Output the (x, y) coordinate of the center of the cell containing the given text.  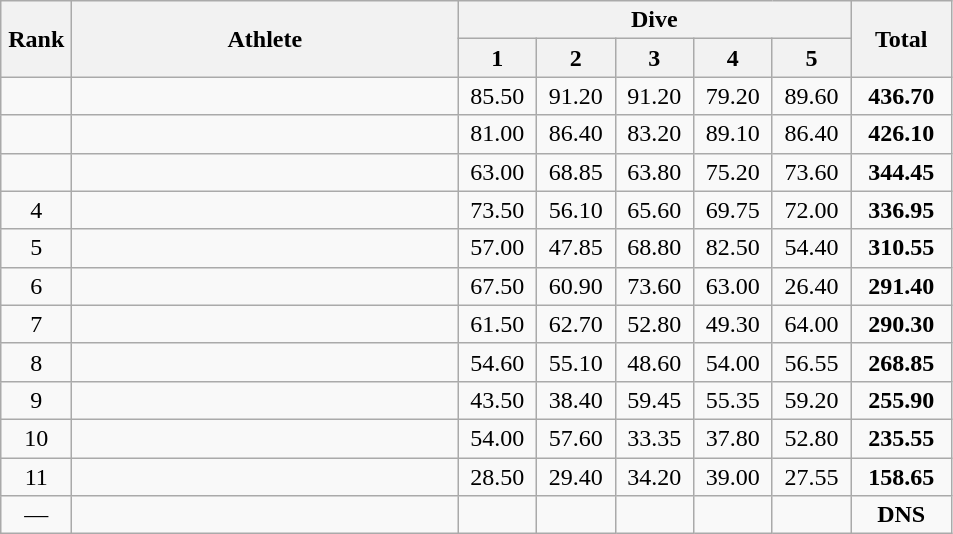
75.20 (734, 172)
Athlete (265, 39)
48.60 (654, 362)
7 (36, 324)
235.55 (902, 438)
255.90 (902, 400)
336.95 (902, 210)
55.35 (734, 400)
Dive (654, 20)
54.60 (498, 362)
26.40 (812, 286)
68.85 (576, 172)
27.55 (812, 477)
68.80 (654, 248)
63.80 (654, 172)
Total (902, 39)
62.70 (576, 324)
310.55 (902, 248)
426.10 (902, 134)
DNS (902, 515)
11 (36, 477)
47.85 (576, 248)
61.50 (498, 324)
6 (36, 286)
28.50 (498, 477)
83.20 (654, 134)
57.00 (498, 248)
72.00 (812, 210)
37.80 (734, 438)
89.60 (812, 96)
73.50 (498, 210)
290.30 (902, 324)
56.10 (576, 210)
34.20 (654, 477)
85.50 (498, 96)
67.50 (498, 286)
291.40 (902, 286)
59.45 (654, 400)
344.45 (902, 172)
56.55 (812, 362)
33.35 (654, 438)
1 (498, 58)
8 (36, 362)
59.20 (812, 400)
82.50 (734, 248)
79.20 (734, 96)
60.90 (576, 286)
158.65 (902, 477)
57.60 (576, 438)
89.10 (734, 134)
— (36, 515)
268.85 (902, 362)
10 (36, 438)
3 (654, 58)
64.00 (812, 324)
54.40 (812, 248)
2 (576, 58)
39.00 (734, 477)
Rank (36, 39)
49.30 (734, 324)
55.10 (576, 362)
9 (36, 400)
65.60 (654, 210)
43.50 (498, 400)
38.40 (576, 400)
69.75 (734, 210)
436.70 (902, 96)
29.40 (576, 477)
81.00 (498, 134)
